Extract the [x, y] coordinate from the center of the cell holding the provided text.  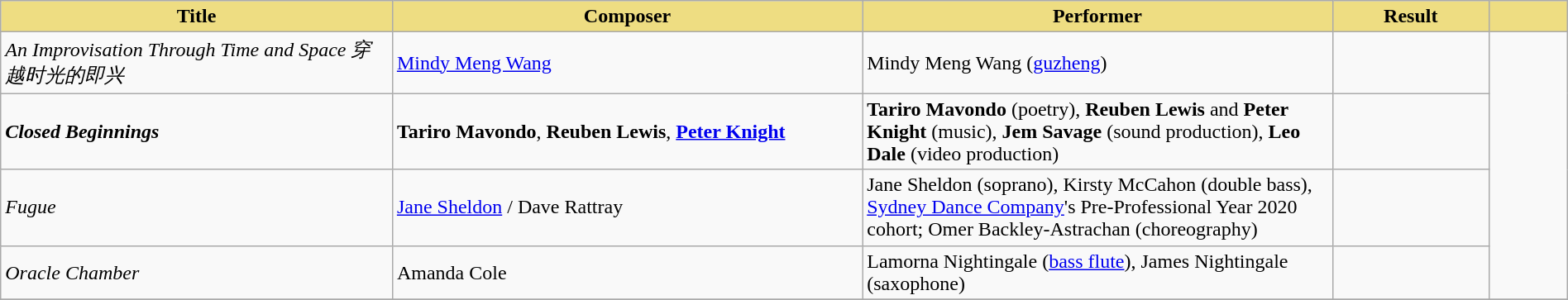
Jane Sheldon / Dave Rattray [627, 207]
Tariro Mavondo (poetry), Reuben Lewis and Peter Knight (music), Jem Savage (sound production), Leo Dale (video production) [1097, 131]
Performer [1097, 17]
Result [1411, 17]
An Improvisation Through Time and Space 穿越时光的即兴 [197, 63]
Closed Beginnings [197, 131]
Lamorna Nightingale (bass flute), James Nightingale (saxophone) [1097, 273]
Composer [627, 17]
Jane Sheldon (soprano), Kirsty McCahon (double bass), Sydney Dance Company's Pre-Professional Year 2020 cohort; Omer Backley-Astrachan (choreography) [1097, 207]
Mindy Meng Wang [627, 63]
Mindy Meng Wang (guzheng) [1097, 63]
Oracle Chamber [197, 273]
Fugue [197, 207]
Amanda Cole [627, 273]
Title [197, 17]
Tariro Mavondo, Reuben Lewis, Peter Knight [627, 131]
